Pinpoint the cell where the given text exists, returning its (X, Y) midpoint coordinate. 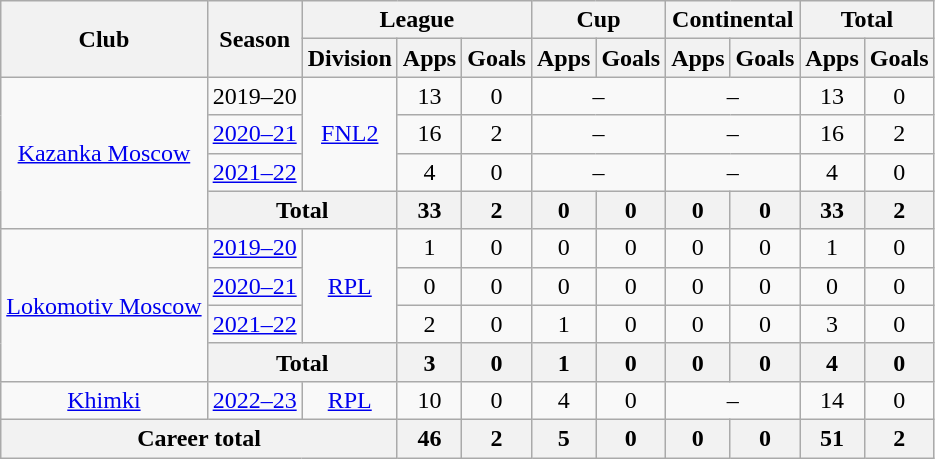
Khimki (104, 400)
Cup (598, 20)
5 (563, 438)
14 (832, 400)
FNL2 (350, 134)
51 (832, 438)
Club (104, 39)
Kazanka Moscow (104, 153)
2022–23 (254, 400)
Career total (200, 438)
Continental (733, 20)
Division (350, 58)
46 (429, 438)
10 (429, 400)
Lokomotiv Moscow (104, 305)
League (416, 20)
Season (254, 39)
